Locate the cell with the specified text and output its (X, Y) center coordinate. 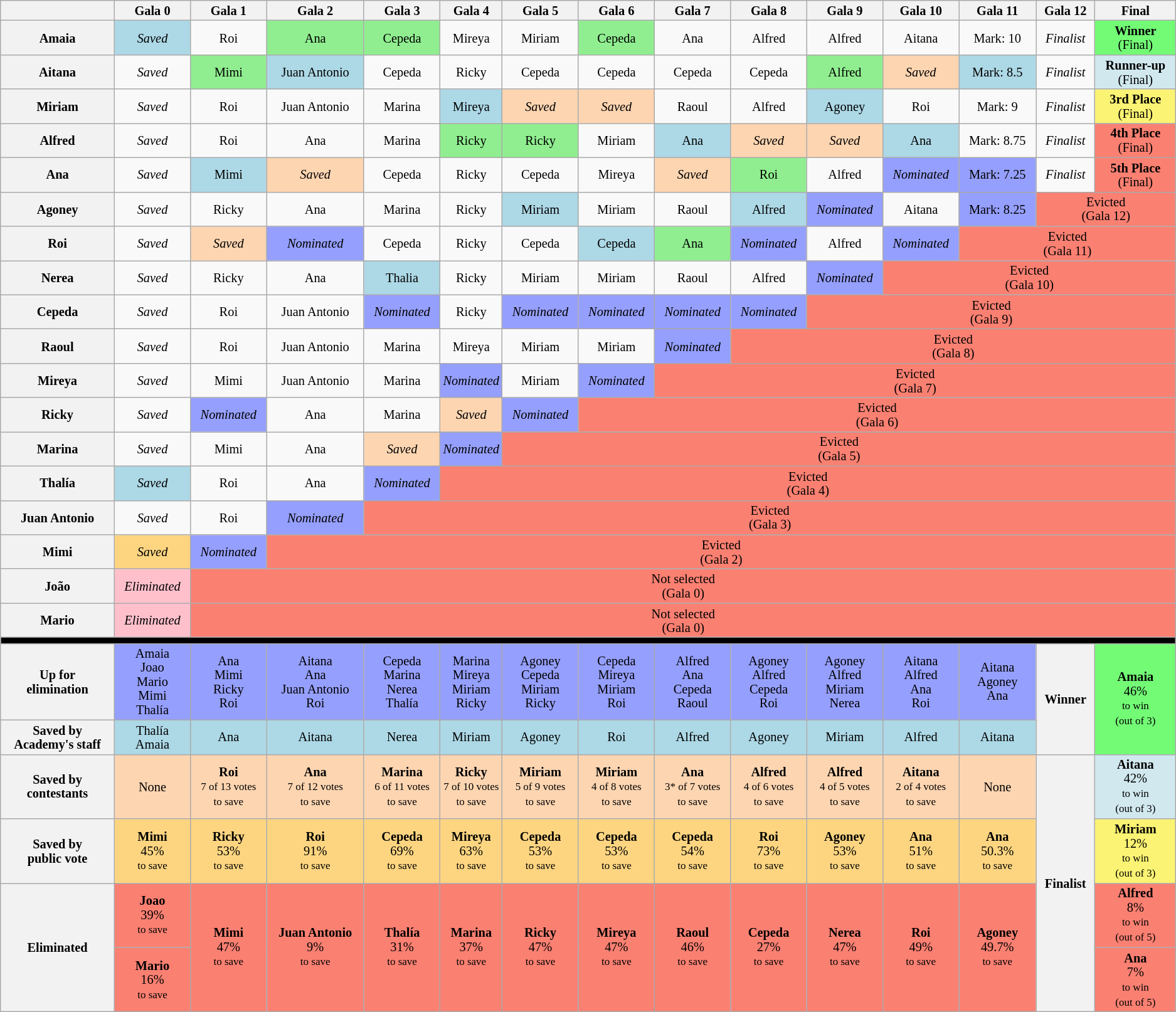
Mario (58, 621)
ThalíaAmaia (152, 737)
Alfred4 of 6 votesto save (769, 786)
Gala 7 (692, 10)
Miriam5 of 9 votesto save (541, 786)
Thalía (58, 483)
Evicted(Gala 12) (1106, 209)
Juan Antonio9%to save (315, 947)
Roi49%to save (921, 947)
João (58, 586)
AgoneyAlfredMiriamNerea (844, 682)
Mimi47%to save (228, 947)
Gala 8 (769, 10)
Alfred4 of 5 votesto save (844, 786)
Agoney53%to save (844, 850)
Alfred8%to win(out of 5) (1135, 915)
Mario16%to save (152, 979)
Miriam12%to win(out of 3) (1135, 850)
Ana51%to save (921, 850)
AgoneyCepedaMiriamRicky (541, 682)
AlfredAnaCepedaRaoul (692, 682)
Winner (1066, 698)
Gala 0 (152, 10)
5th Place(Final) (1135, 174)
Thalia (401, 277)
Amaia (58, 38)
Gala 1 (228, 10)
Mimi45%to save (152, 850)
Ana7%to win(out of 5) (1135, 979)
Saved bycontestants (58, 786)
Mireya63%to save (472, 850)
Evicted(Gala 11) (1067, 243)
Mark: 10 (997, 38)
Roi73%to save (769, 850)
3rd Place(Final) (1135, 107)
Amaia46%to win(out of 3) (1135, 698)
Aitana42%to win(out of 3) (1135, 786)
Aitana2 of 4 votesto save (921, 786)
Gala 12 (1066, 10)
Mark: 9 (997, 107)
Cepeda54%to save (692, 850)
Roi91%to save (315, 850)
AgoneyAlfredCepedaRoi (769, 682)
AmaiaJoaoMarioMimiThalía (152, 682)
Evicted(Gala 3) (770, 518)
Ricky53%to save (228, 850)
Gala 5 (541, 10)
AitanaAgoneyAna (997, 682)
Mark: 8.25 (997, 209)
Gala 6 (616, 10)
Marina37%to save (472, 947)
Ana7 of 12 votesto save (315, 786)
Ricky47%to save (541, 947)
AnaMimiRickyRoi (228, 682)
Ana3* of 7 votesto save (692, 786)
Mireya47%to save (616, 947)
Evicted(Gala 4) (808, 483)
Joao39%to save (152, 915)
Mark: 8.75 (997, 140)
Runner-up(Final) (1135, 71)
AitanaAlfredAnaRoi (921, 682)
CepedaMarinaNereaThalía (401, 682)
Nerea47%to save (844, 947)
Gala 9 (844, 10)
Up forelimination (58, 682)
Gala 2 (315, 10)
Evicted(Gala 2) (721, 552)
Cepeda27%to save (769, 947)
AitanaAnaJuan AntonioRoi (315, 682)
Agoney49.7%to save (997, 947)
Gala 11 (997, 10)
Final (1135, 10)
Evicted(Gala 9) (991, 312)
Mark: 8.5 (997, 71)
Evicted(Gala 7) (916, 380)
Evicted(Gala 10) (1030, 277)
Evicted(Gala 6) (877, 415)
MarinaMireyaMiriamRicky (472, 682)
Winner(Final) (1135, 38)
Raoul46%to save (692, 947)
Ricky7 of 10 votesto save (472, 786)
CepedaMireyaMiriamRoi (616, 682)
Gala 3 (401, 10)
Cepeda69%to save (401, 850)
Saved bypublic vote (58, 850)
Evicted(Gala 5) (839, 449)
Marina6 of 11 votesto save (401, 786)
Saved byAcademy's staff (58, 737)
Roi7 of 13 votesto save (228, 786)
Gala 10 (921, 10)
Mark: 7.25 (997, 174)
Gala 4 (472, 10)
4th Place(Final) (1135, 140)
Thalía31%to save (401, 947)
Ana50.3%to save (997, 850)
Miriam4 of 8 votesto save (616, 786)
Evicted(Gala 8) (953, 346)
